Scan for the cell matching the given text and deliver its (x, y) coordinate at center. 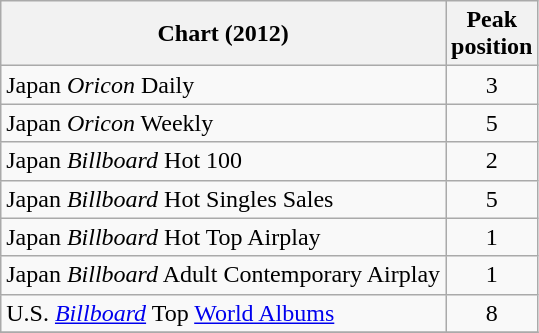
Japan Oricon Daily (224, 85)
Japan Billboard Hot Singles Sales (224, 199)
Japan Oricon Weekly (224, 123)
U.S. Billboard Top World Albums (224, 313)
8 (492, 313)
Japan Billboard Adult Contemporary Airplay (224, 275)
Japan Billboard Hot Top Airplay (224, 237)
2 (492, 161)
Japan Billboard Hot 100 (224, 161)
3 (492, 85)
Chart (2012) (224, 34)
Peakposition (492, 34)
